Locate the cell with the specified text and output its [X, Y] center coordinate. 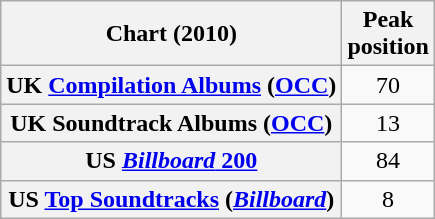
Peakposition [388, 34]
13 [388, 123]
US Billboard 200 [172, 161]
8 [388, 199]
UK Compilation Albums (OCC) [172, 85]
US Top Soundtracks (Billboard) [172, 199]
70 [388, 85]
84 [388, 161]
Chart (2010) [172, 34]
UK Soundtrack Albums (OCC) [172, 123]
